Provide the (x, y) coordinate of the cell's center where the given text is located.  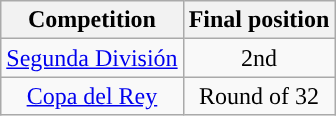
Segunda División (92, 58)
2nd (259, 58)
Competition (92, 20)
Copa del Rey (92, 96)
Round of 32 (259, 96)
Final position (259, 20)
